Extract the [X, Y] coordinate from the center of the cell holding the provided text.  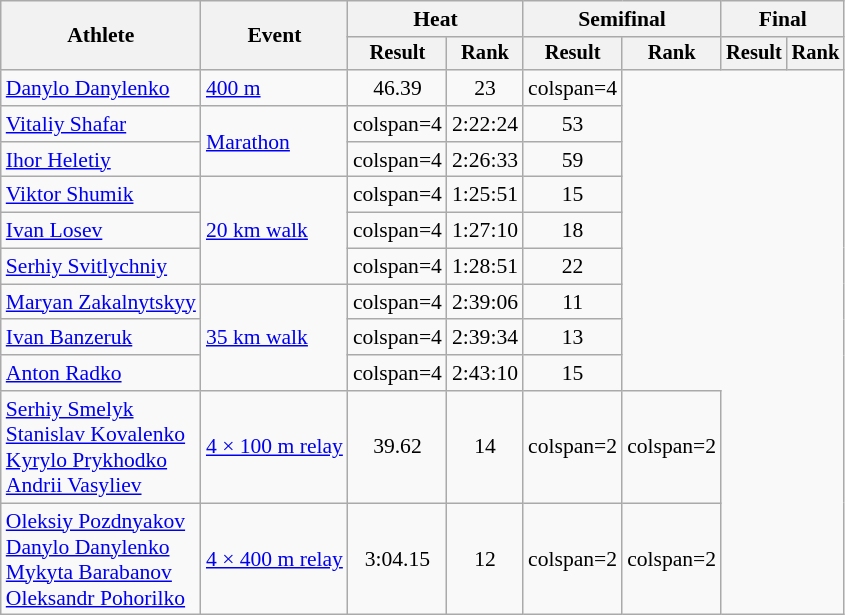
3:04.15 [398, 559]
Maryan Zakalnytskyy [101, 302]
1:28:51 [485, 267]
Event [274, 36]
Ihor Heletiy [101, 160]
Danylo Danylenko [101, 88]
1:27:10 [485, 231]
4 × 100 m relay [274, 447]
Final [782, 19]
Anton Radko [101, 373]
Oleksiy Pozdnyakov Danylo DanylenkoMykyta Barabanov Oleksandr Pohorilko [101, 559]
2:22:24 [485, 124]
4 × 400 m relay [274, 559]
14 [485, 447]
59 [572, 160]
Serhiy Svitlychniy [101, 267]
22 [572, 267]
Semifinal [622, 19]
Ivan Banzeruk [101, 338]
Marathon [274, 142]
23 [485, 88]
39.62 [398, 447]
Ivan Losev [101, 231]
53 [572, 124]
Serhiy SmelykStanislav KovalenkoKyrylo Prykhodko Andrii Vasyliev [101, 447]
2:26:33 [485, 160]
20 km walk [274, 230]
12 [485, 559]
35 km walk [274, 338]
Heat [436, 19]
Viktor Shumik [101, 195]
13 [572, 338]
46.39 [398, 88]
2:39:34 [485, 338]
11 [572, 302]
2:43:10 [485, 373]
2:39:06 [485, 302]
1:25:51 [485, 195]
400 m [274, 88]
Vitaliy Shafar [101, 124]
18 [572, 231]
Athlete [101, 36]
